Scan for the cell matching the given text and deliver its (x, y) coordinate at center. 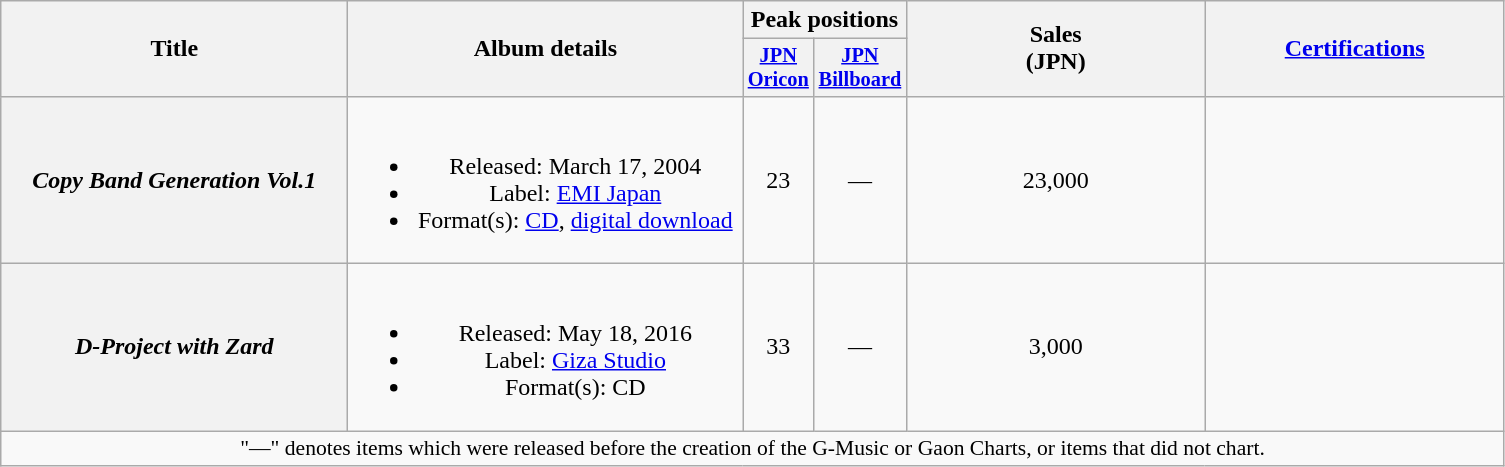
3,000 (1056, 348)
Sales(JPN) (1056, 49)
Released: March 17, 2004Label: EMI JapanFormat(s): CD, digital download (546, 180)
Album details (546, 49)
D-Project with Zard (174, 348)
Peak positions (824, 20)
23,000 (1056, 180)
Certifications (1354, 49)
23 (778, 180)
Title (174, 49)
JPNBillboard (860, 68)
"—" denotes items which were released before the creation of the G-Music or Gaon Charts, or items that did not chart. (752, 449)
Released: May 18, 2016Label: Giza StudioFormat(s): CD (546, 348)
JPNOricon (778, 68)
33 (778, 348)
Copy Band Generation Vol.1 (174, 180)
